From the cell containing the given text, extract its center point as [X, Y] coordinate. 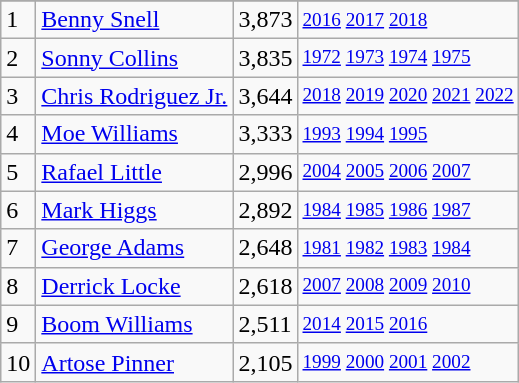
2004 2005 2006 2007 [408, 172]
1993 1994 1995 [408, 134]
3,835 [266, 58]
2014 2015 2016 [408, 324]
8 [18, 286]
1984 1985 1986 1987 [408, 210]
1981 1982 1983 1984 [408, 248]
2018 2019 2020 2021 2022 [408, 96]
Moe Williams [134, 134]
Boom Williams [134, 324]
6 [18, 210]
9 [18, 324]
5 [18, 172]
4 [18, 134]
10 [18, 362]
2,105 [266, 362]
Chris Rodriguez Jr. [134, 96]
3 [18, 96]
1 [18, 20]
2,618 [266, 286]
George Adams [134, 248]
2007 2008 2009 2010 [408, 286]
Benny Snell [134, 20]
1972 1973 1974 1975 [408, 58]
Mark Higgs [134, 210]
3,333 [266, 134]
2016 2017 2018 [408, 20]
1999 2000 2001 2002 [408, 362]
Rafael Little [134, 172]
3,873 [266, 20]
Derrick Locke [134, 286]
2,892 [266, 210]
3,644 [266, 96]
2,511 [266, 324]
2,648 [266, 248]
2 [18, 58]
7 [18, 248]
Artose Pinner [134, 362]
Sonny Collins [134, 58]
2,996 [266, 172]
